Scan for the cell matching the given text and deliver its (x, y) coordinate at center. 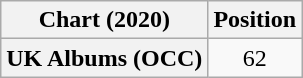
62 (255, 58)
Chart (2020) (104, 20)
Position (255, 20)
UK Albums (OCC) (104, 58)
